Search for the cell housing the specified text and yield its (X, Y) center coordinate. 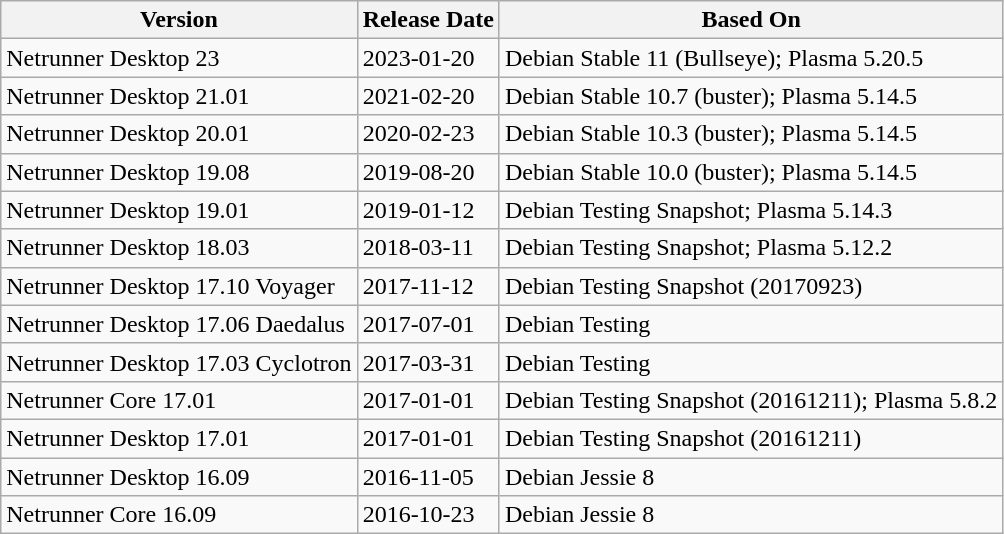
Based On (750, 20)
2016-10-23 (428, 515)
Netrunner Desktop 19.08 (179, 172)
Debian Testing Snapshot (20170923) (750, 286)
Debian Stable 10.7 (buster); Plasma 5.14.5 (750, 96)
Debian Testing Snapshot; Plasma 5.14.3 (750, 210)
Debian Stable 10.0 (buster); Plasma 5.14.5 (750, 172)
2019-08-20 (428, 172)
Netrunner Desktop 19.01 (179, 210)
Netrunner Desktop 21.01 (179, 96)
Netrunner Desktop 17.06 Daedalus (179, 324)
Debian Stable 11 (Bullseye); Plasma 5.20.5 (750, 58)
2021-02-20 (428, 96)
Netrunner Desktop 17.01 (179, 438)
Netrunner Core 17.01 (179, 400)
2023-01-20 (428, 58)
Netrunner Desktop 17.10 Voyager (179, 286)
2016-11-05 (428, 477)
Version (179, 20)
Netrunner Desktop 20.01 (179, 134)
Debian Testing Snapshot (20161211); Plasma 5.8.2 (750, 400)
2017-11-12 (428, 286)
Netrunner Desktop 23 (179, 58)
2017-07-01 (428, 324)
Debian Stable 10.3 (buster); Plasma 5.14.5 (750, 134)
2017-03-31 (428, 362)
2020-02-23 (428, 134)
2018-03-11 (428, 248)
Netrunner Desktop 18.03 (179, 248)
2019-01-12 (428, 210)
Release Date (428, 20)
Netrunner Core 16.09 (179, 515)
Netrunner Desktop 17.03 Cyclotron (179, 362)
Debian Testing Snapshot (20161211) (750, 438)
Debian Testing Snapshot; Plasma 5.12.2 (750, 248)
Netrunner Desktop 16.09 (179, 477)
